Output the (X, Y) coordinate of the center of the cell containing the given text.  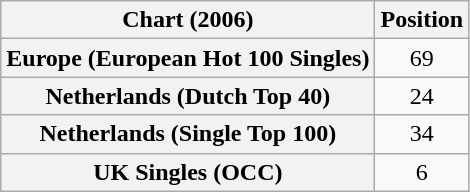
UK Singles (OCC) (188, 172)
6 (422, 172)
Netherlands (Single Top 100) (188, 134)
Europe (European Hot 100 Singles) (188, 58)
24 (422, 96)
Netherlands (Dutch Top 40) (188, 96)
69 (422, 58)
34 (422, 134)
Position (422, 20)
Chart (2006) (188, 20)
